Find where the given text appears and provide that cell's center as [X, Y] coordinate. 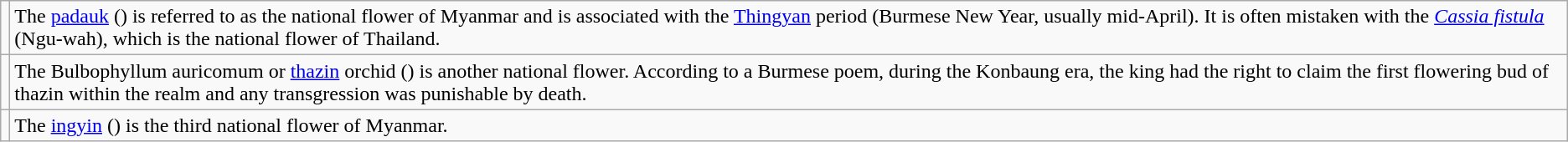
The ingyin () is the third national flower of Myanmar. [789, 125]
